Search for the cell housing the specified text and yield its (x, y) center coordinate. 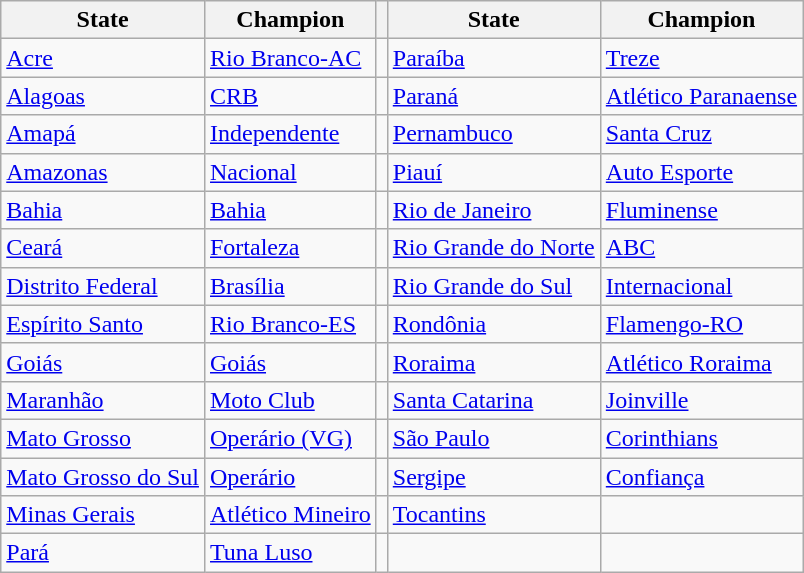
Minas Gerais (103, 515)
Rio Branco-ES (290, 324)
Confiança (701, 477)
Distrito Federal (103, 286)
Mato Grosso (103, 438)
Operário (VG) (290, 438)
Atlético Paranaense (701, 96)
Rondônia (494, 324)
Treze (701, 58)
Moto Club (290, 400)
Tocantins (494, 515)
Operário (290, 477)
Fortaleza (290, 248)
Nacional (290, 172)
Acre (103, 58)
Corinthians (701, 438)
Pará (103, 553)
Espírito Santo (103, 324)
Tuna Luso (290, 553)
Pernambuco (494, 134)
Santa Catarina (494, 400)
Roraima (494, 362)
Atlético Roraima (701, 362)
Mato Grosso do Sul (103, 477)
Amazonas (103, 172)
Rio Grande do Sul (494, 286)
Santa Cruz (701, 134)
São Paulo (494, 438)
Brasília (290, 286)
Paraíba (494, 58)
Piauí (494, 172)
Flamengo-RO (701, 324)
Amapá (103, 134)
Rio Grande do Norte (494, 248)
Atlético Mineiro (290, 515)
Sergipe (494, 477)
CRB (290, 96)
Rio Branco-AC (290, 58)
Rio de Janeiro (494, 210)
Maranhão (103, 400)
Paraná (494, 96)
Ceará (103, 248)
Internacional (701, 286)
Fluminense (701, 210)
Joinville (701, 400)
Independente (290, 134)
Alagoas (103, 96)
Auto Esporte (701, 172)
ABC (701, 248)
